Pinpoint the cell where the given text exists, returning its [x, y] midpoint coordinate. 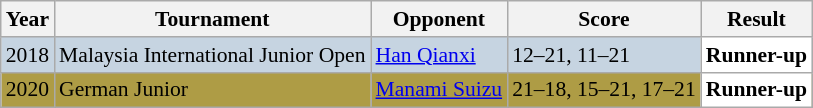
Manami Suizu [438, 90]
21–18, 15–21, 17–21 [604, 90]
Year [28, 19]
2020 [28, 90]
12–21, 11–21 [604, 55]
Score [604, 19]
Result [756, 19]
Opponent [438, 19]
Tournament [212, 19]
German Junior [212, 90]
2018 [28, 55]
Malaysia International Junior Open [212, 55]
Han Qianxi [438, 55]
